Pinpoint the cell where the given text exists, returning its [X, Y] midpoint coordinate. 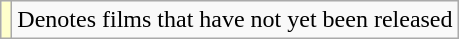
Denotes films that have not yet been released [235, 20]
